Capture the cell that displays the provided text and extract its [X, Y] central coordinate. 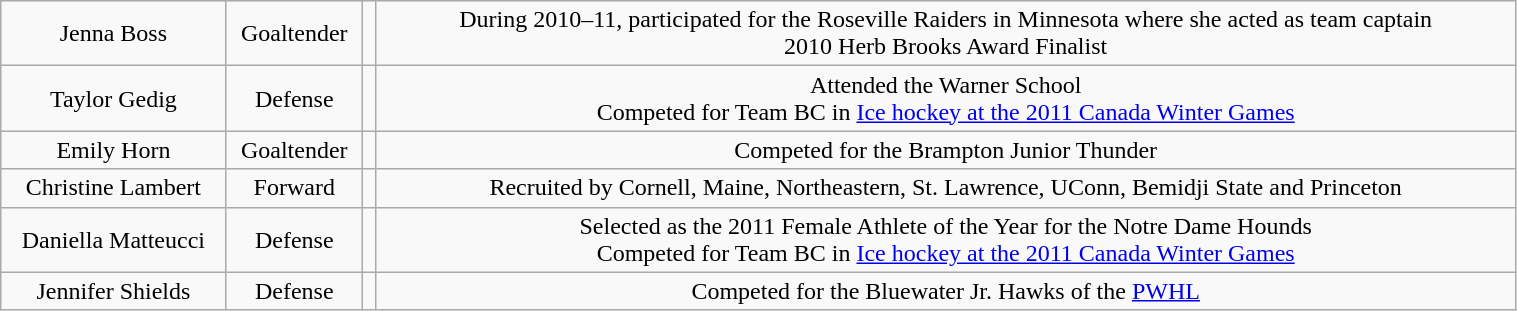
Selected as the 2011 Female Athlete of the Year for the Notre Dame HoundsCompeted for Team BC in Ice hockey at the 2011 Canada Winter Games [946, 240]
Daniella Matteucci [114, 240]
Attended the Warner SchoolCompeted for Team BC in Ice hockey at the 2011 Canada Winter Games [946, 98]
Christine Lambert [114, 188]
Forward [294, 188]
Recruited by Cornell, Maine, Northeastern, St. Lawrence, UConn, Bemidji State and Princeton [946, 188]
Jenna Boss [114, 34]
Competed for the Brampton Junior Thunder [946, 150]
Competed for the Bluewater Jr. Hawks of the PWHL [946, 291]
Jennifer Shields [114, 291]
During 2010–11, participated for the Roseville Raiders in Minnesota where she acted as team captain2010 Herb Brooks Award Finalist [946, 34]
Emily Horn [114, 150]
Taylor Gedig [114, 98]
